Identify which cell holds the provided text, then report its [X, Y] central coordinate. 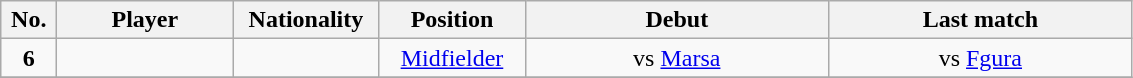
Last match [981, 20]
6 [29, 58]
Debut [677, 20]
Player [145, 20]
No. [29, 20]
Position [452, 20]
Midfielder [452, 58]
vs Marsa [677, 58]
vs Fgura [981, 58]
Nationality [306, 20]
